Scan for the cell matching the given text and deliver its (X, Y) coordinate at center. 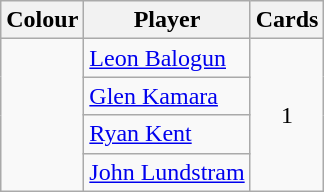
Ryan Kent (167, 134)
Leon Balogun (167, 58)
Player (167, 20)
John Lundstram (167, 172)
1 (287, 115)
Cards (287, 20)
Colour (42, 20)
Glen Kamara (167, 96)
